Output the [x, y] coordinate of the center of the cell containing the given text.  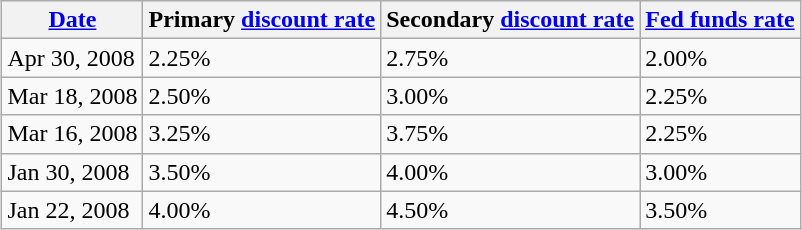
Primary discount rate [262, 20]
Mar 18, 2008 [72, 96]
Date [72, 20]
3.25% [262, 134]
4.50% [510, 210]
Jan 22, 2008 [72, 210]
2.75% [510, 58]
3.75% [510, 134]
Fed funds rate [720, 20]
Secondary discount rate [510, 20]
Mar 16, 2008 [72, 134]
2.50% [262, 96]
2.00% [720, 58]
Jan 30, 2008 [72, 172]
Apr 30, 2008 [72, 58]
